Search for the cell housing the specified text and yield its (x, y) center coordinate. 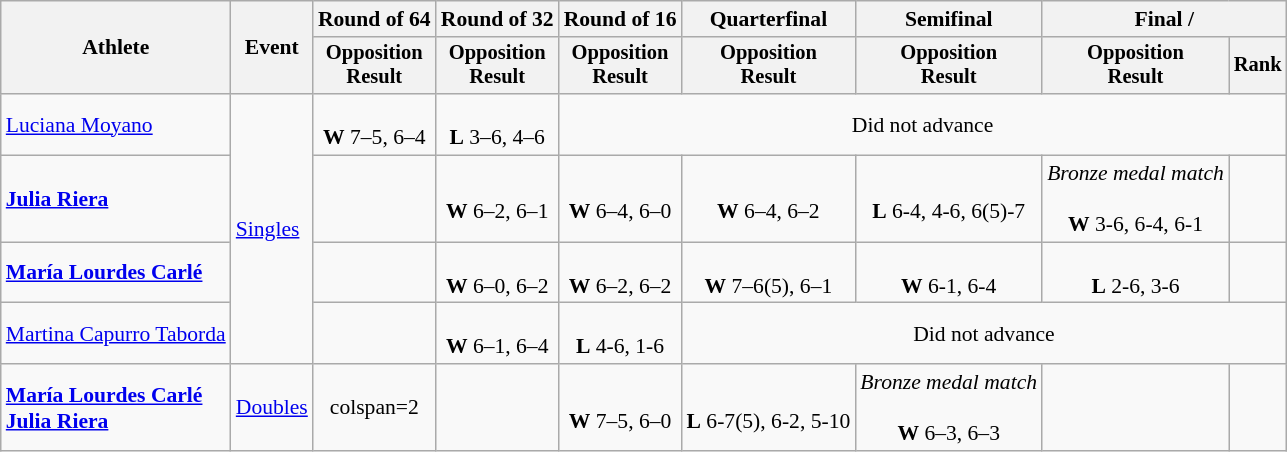
Round of 16 (620, 19)
L 6-4, 4-6, 6(5)-7 (948, 200)
Doubles (272, 408)
Singles (272, 229)
Round of 32 (498, 19)
L 6-7(5), 6-2, 5-10 (768, 408)
W 7–5, 6–0 (620, 408)
W 6–2, 6–1 (498, 200)
Bronze medal matchW 6–3, 6–3 (948, 408)
Athlete (116, 48)
W 6–1, 6–4 (498, 334)
Luciana Moyano (116, 124)
colspan=2 (374, 408)
W 6–0, 6–2 (498, 272)
L 4-6, 1-6 (620, 334)
Martina Capurro Taborda (116, 334)
L 3–6, 4–6 (498, 124)
Final / (1164, 19)
W 6-1, 6-4 (948, 272)
W 7–6(5), 6–1 (768, 272)
Julia Riera (116, 200)
W 6–4, 6–2 (768, 200)
W 6–2, 6–2 (620, 272)
Bronze medal matchW 3-6, 6-4, 6-1 (1136, 200)
L 2-6, 3-6 (1136, 272)
Rank (1258, 66)
Quarterfinal (768, 19)
María Lourdes Carlé (116, 272)
Event (272, 48)
Round of 64 (374, 19)
W 6–4, 6–0 (620, 200)
W 7–5, 6–4 (374, 124)
Semifinal (948, 19)
María Lourdes CarléJulia Riera (116, 408)
